Search for the cell housing the specified text and yield its [X, Y] center coordinate. 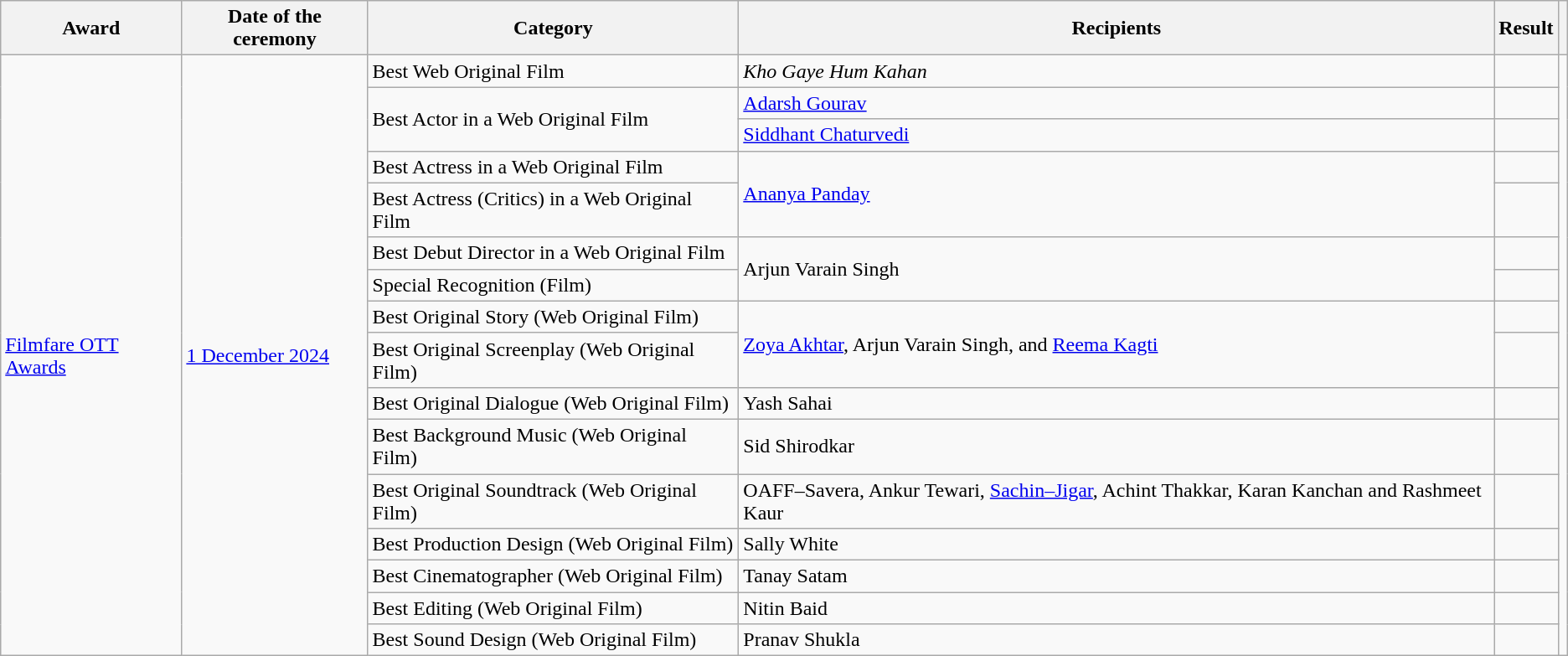
Yash Sahai [1117, 403]
Best Background Music (Web Original Film) [553, 446]
Best Web Original Film [553, 71]
Sid Shirodkar [1117, 446]
Tanay Satam [1117, 576]
Best Debut Director in a Web Original Film [553, 253]
Adarsh Gourav [1117, 103]
Best Cinematographer (Web Original Film) [553, 576]
Category [553, 28]
Best Original Story (Web Original Film) [553, 317]
Arjun Varain Singh [1117, 269]
Date of the ceremony [275, 28]
Kho Gaye Hum Kahan [1117, 71]
Best Sound Design (Web Original Film) [553, 640]
Best Actor in a Web Original Film [553, 119]
Zoya Akhtar, Arjun Varain Singh, and Reema Kagti [1117, 343]
Best Editing (Web Original Film) [553, 608]
Ananya Panday [1117, 194]
Best Actress in a Web Original Film [553, 167]
Award [91, 28]
OAFF–Savera, Ankur Tewari, Sachin–Jigar, Achint Thakkar, Karan Kanchan and Rashmeet Kaur [1117, 501]
Result [1526, 28]
Filmfare OTT Awards [91, 355]
Best Production Design (Web Original Film) [553, 545]
Best Original Dialogue (Web Original Film) [553, 403]
Pranav Shukla [1117, 640]
Sally White [1117, 545]
Recipients [1117, 28]
Siddhant Chaturvedi [1117, 135]
Best Original Screenplay (Web Original Film) [553, 360]
1 December 2024 [275, 355]
Best Original Soundtrack (Web Original Film) [553, 501]
Nitin Baid [1117, 608]
Best Actress (Critics) in a Web Original Film [553, 209]
Special Recognition (Film) [553, 285]
